From the cell containing the given text, extract its center point as (x, y) coordinate. 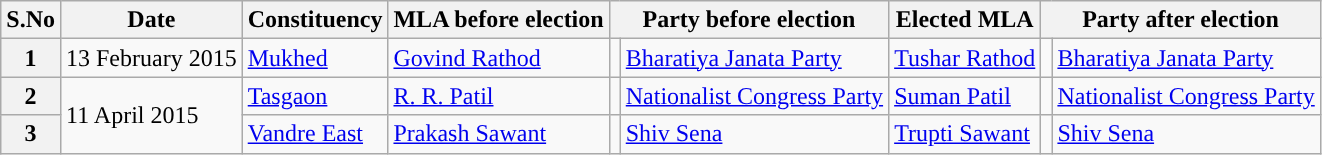
Prakash Sawant (498, 134)
Party before election (748, 20)
11 April 2015 (151, 115)
Party after election (1180, 20)
Trupti Sawant (965, 134)
2 (31, 96)
S.No (31, 20)
R. R. Patil (498, 96)
Constituency (315, 20)
Tushar Rathod (965, 58)
Govind Rathod (498, 58)
Suman Patil (965, 96)
MLA before election (498, 20)
Date (151, 20)
Tasgaon (315, 96)
Vandre East (315, 134)
13 February 2015 (151, 58)
1 (31, 58)
Elected MLA (965, 20)
3 (31, 134)
Mukhed (315, 58)
